Search for the cell housing the specified text and yield its (X, Y) center coordinate. 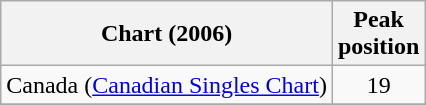
Canada (Canadian Singles Chart) (167, 85)
Peakposition (378, 34)
19 (378, 85)
Chart (2006) (167, 34)
